For the text-containing cell, return its midpoint in [X, Y] coordinate format. 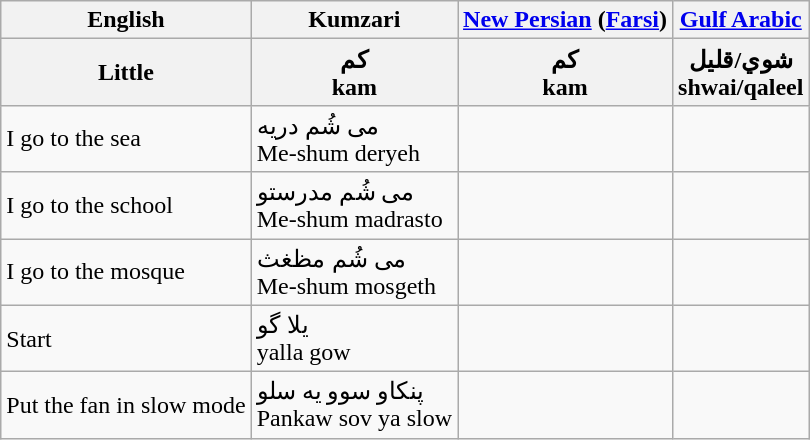
I go to the mosque [126, 272]
I go to the sea [126, 138]
Gulf Arabic [741, 20]
می شُم مظغثMe-shum mosgeth [354, 272]
Little [126, 72]
Put the fan in slow mode [126, 406]
شوي/قليلshwai/qaleel [741, 72]
یلا گوyalla gow [354, 338]
New Persian (Farsi) [566, 20]
پنکاو سوو یه سلوPankaw sov ya slow [354, 406]
I go to the school [126, 206]
English [126, 20]
می شُم دریهMe-shum deryeh [354, 138]
Start [126, 338]
Kumzari [354, 20]
می شُم مدرستوMe-shum madrasto [354, 206]
